Return (X, Y) of the center of cell containing provided text 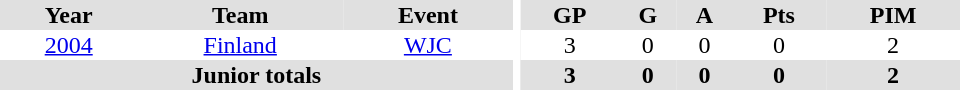
GP (570, 15)
PIM (893, 15)
Pts (779, 15)
Year (68, 15)
A (704, 15)
2004 (68, 45)
G (648, 15)
Event (428, 15)
Finland (240, 45)
Team (240, 15)
WJC (428, 45)
Junior totals (256, 75)
